Output the (x, y) coordinate of the center of the cell containing the given text.  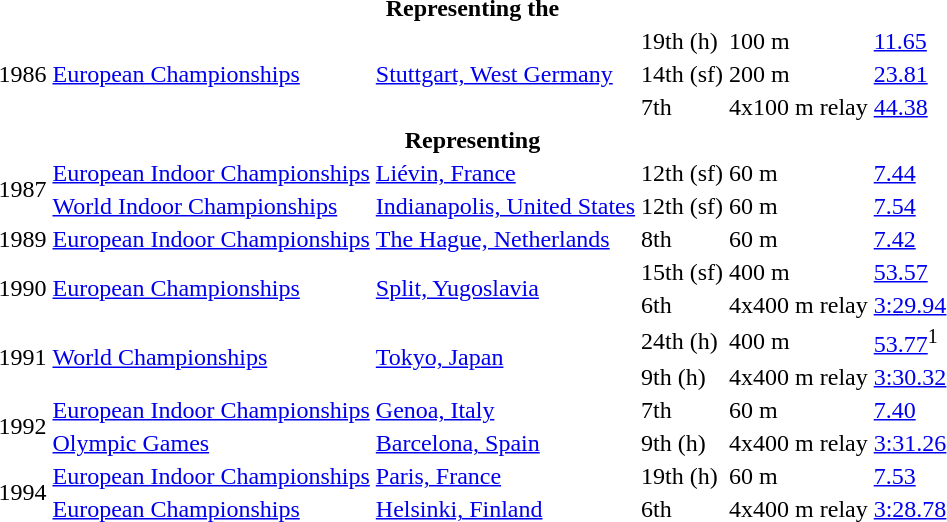
14th (sf) (682, 74)
World Championships (211, 358)
100 m (799, 41)
Stuttgart, West Germany (505, 74)
Barcelona, Spain (505, 443)
World Indoor Championships (211, 206)
Liévin, France (505, 173)
Paris, France (505, 476)
Tokyo, Japan (505, 358)
Genoa, Italy (505, 410)
Olympic Games (211, 443)
4x100 m relay (799, 107)
200 m (799, 74)
8th (682, 239)
24th (h) (682, 341)
Split, Yugoslavia (505, 288)
6th (682, 305)
Indianapolis, United States (505, 206)
The Hague, Netherlands (505, 239)
15th (sf) (682, 272)
